Detect which cell encompasses the target text, then output its (x, y) center coordinate. 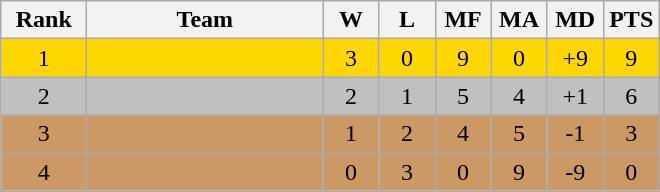
Team (205, 20)
L (407, 20)
MA (519, 20)
W (351, 20)
-1 (575, 134)
MF (463, 20)
+9 (575, 58)
MD (575, 20)
Rank (44, 20)
6 (631, 96)
PTS (631, 20)
-9 (575, 172)
+1 (575, 96)
